Return [x, y] of the center of cell containing provided text 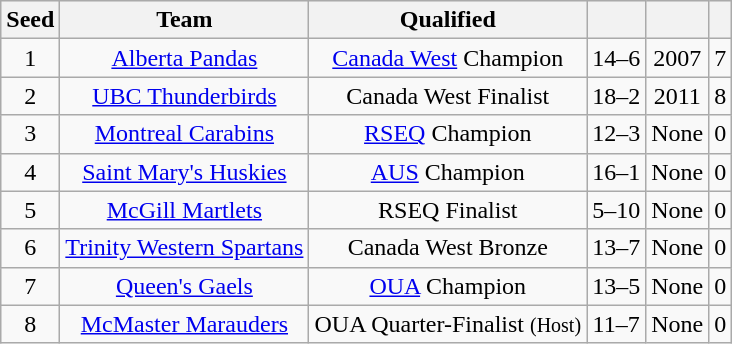
UBC Thunderbirds [184, 96]
5 [30, 210]
Canada West Bronze [448, 248]
6 [30, 248]
RSEQ Finalist [448, 210]
McMaster Marauders [184, 324]
Qualified [448, 20]
4 [30, 172]
Team [184, 20]
OUA Champion [448, 286]
Montreal Carabins [184, 134]
3 [30, 134]
16–1 [616, 172]
Canada West Finalist [448, 96]
13–7 [616, 248]
1 [30, 58]
18–2 [616, 96]
Trinity Western Spartans [184, 248]
2007 [678, 58]
Saint Mary's Huskies [184, 172]
Seed [30, 20]
11–7 [616, 324]
2 [30, 96]
Queen's Gaels [184, 286]
5–10 [616, 210]
Canada West Champion [448, 58]
14–6 [616, 58]
OUA Quarter-Finalist (Host) [448, 324]
2011 [678, 96]
McGill Martlets [184, 210]
AUS Champion [448, 172]
13–5 [616, 286]
RSEQ Champion [448, 134]
Alberta Pandas [184, 58]
12–3 [616, 134]
